Capture the cell that displays the provided text and extract its (X, Y) central coordinate. 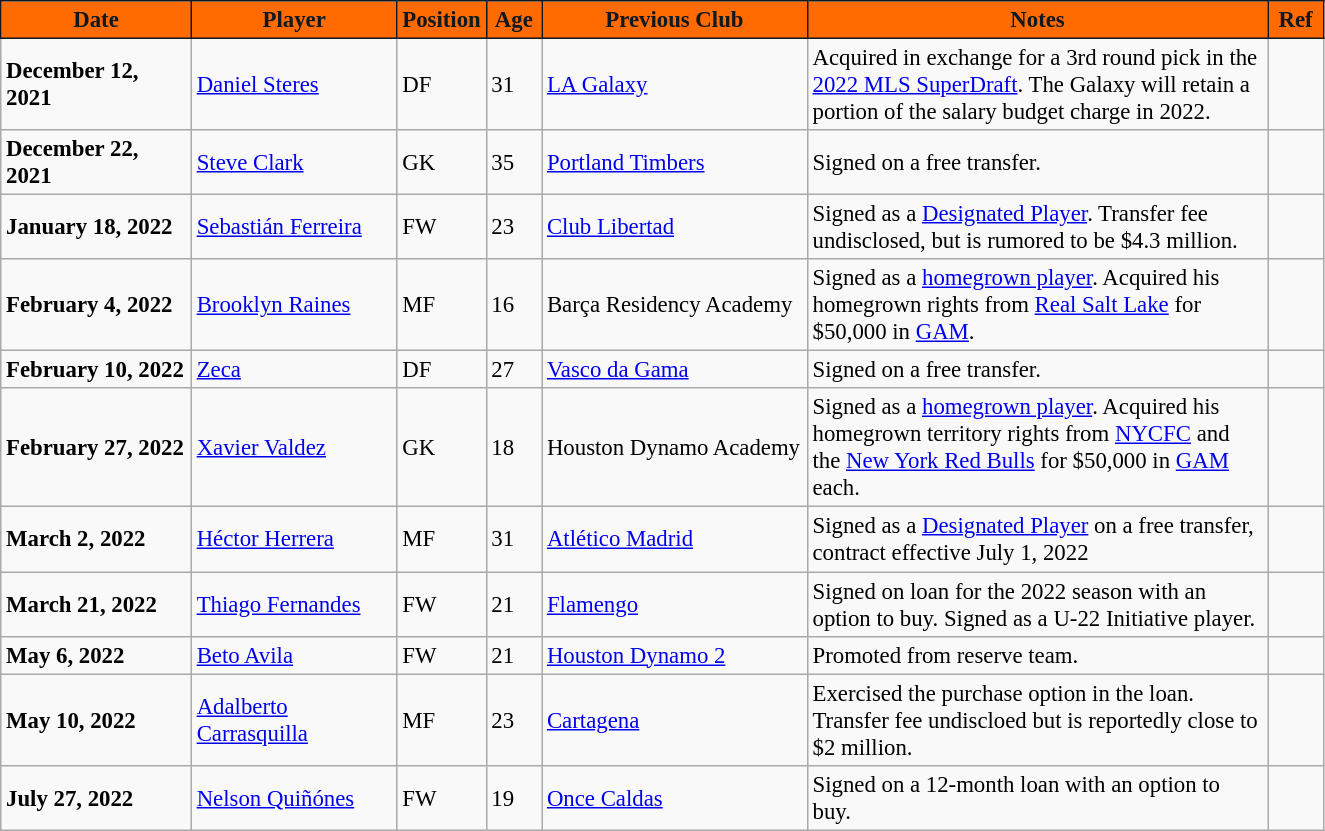
Signed on loan for the 2022 season with an option to buy. Signed as a U-22 Initiative player. (1038, 604)
Acquired in exchange for a 3rd round pick in the 2022 MLS SuperDraft. The Galaxy will retain a portion of the salary budget charge in 2022. (1038, 85)
Houston Dynamo Academy (675, 448)
Signed on a 12-month loan with an option to buy. (1038, 798)
Previous Club (675, 20)
Brooklyn Raines (294, 305)
March 21, 2022 (96, 604)
Houston Dynamo 2 (675, 655)
Beto Avila (294, 655)
35 (514, 162)
Signed as a Designated Player. Transfer fee undisclosed, but is rumored to be $4.3 million. (1038, 228)
February 10, 2022 (96, 370)
Sebastián Ferreira (294, 228)
Héctor Herrera (294, 540)
Flamengo (675, 604)
July 27, 2022 (96, 798)
Xavier Valdez (294, 448)
Signed as a homegrown player. Acquired his homegrown rights from Real Salt Lake for $50,000 in GAM. (1038, 305)
Portland Timbers (675, 162)
Thiago Fernandes (294, 604)
Exercised the purchase option in the loan. Transfer fee undiscloed but is reportedly close to $2 million. (1038, 720)
Steve Clark (294, 162)
Zeca (294, 370)
16 (514, 305)
Cartagena (675, 720)
May 6, 2022 (96, 655)
Adalberto Carrasquilla (294, 720)
Nelson Quiñónes (294, 798)
Promoted from reserve team. (1038, 655)
Date (96, 20)
LA Galaxy (675, 85)
Atlético Madrid (675, 540)
Signed as a homegrown player. Acquired his homegrown territory rights from NYCFC and the New York Red Bulls for $50,000 in GAM each. (1038, 448)
December 22, 2021 (96, 162)
Position (442, 20)
Player (294, 20)
January 18, 2022 (96, 228)
Daniel Steres (294, 85)
Vasco da Gama (675, 370)
19 (514, 798)
March 2, 2022 (96, 540)
Age (514, 20)
December 12, 2021 (96, 85)
Notes (1038, 20)
Once Caldas (675, 798)
27 (514, 370)
18 (514, 448)
February 27, 2022 (96, 448)
Barça Residency Academy (675, 305)
February 4, 2022 (96, 305)
Club Libertad (675, 228)
Ref (1296, 20)
Signed as a Designated Player on a free transfer, contract effective July 1, 2022 (1038, 540)
May 10, 2022 (96, 720)
